Output the (X, Y) coordinate of the center of the cell containing the given text.  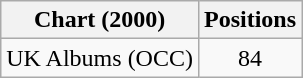
84 (250, 58)
Positions (250, 20)
UK Albums (OCC) (100, 58)
Chart (2000) (100, 20)
